Search for the cell housing the specified text and yield its [X, Y] center coordinate. 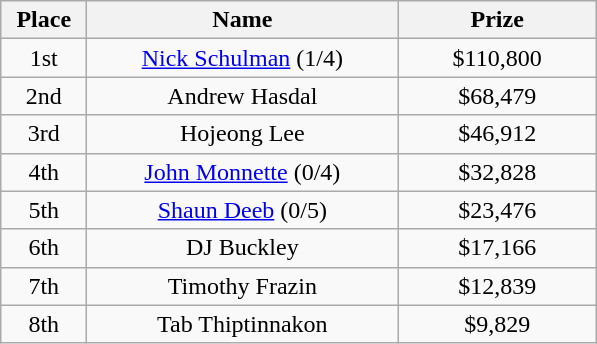
$32,828 [498, 172]
8th [44, 324]
Shaun Deeb (0/5) [242, 210]
4th [44, 172]
5th [44, 210]
7th [44, 286]
3rd [44, 134]
DJ Buckley [242, 248]
Timothy Frazin [242, 286]
Andrew Hasdal [242, 96]
Hojeong Lee [242, 134]
$23,476 [498, 210]
John Monnette (0/4) [242, 172]
Tab Thiptinnakon [242, 324]
6th [44, 248]
$17,166 [498, 248]
$46,912 [498, 134]
$9,829 [498, 324]
1st [44, 58]
$12,839 [498, 286]
2nd [44, 96]
Place [44, 20]
$110,800 [498, 58]
Prize [498, 20]
$68,479 [498, 96]
Name [242, 20]
Nick Schulman (1/4) [242, 58]
